Pinpoint the cell where the given text exists, returning its [X, Y] midpoint coordinate. 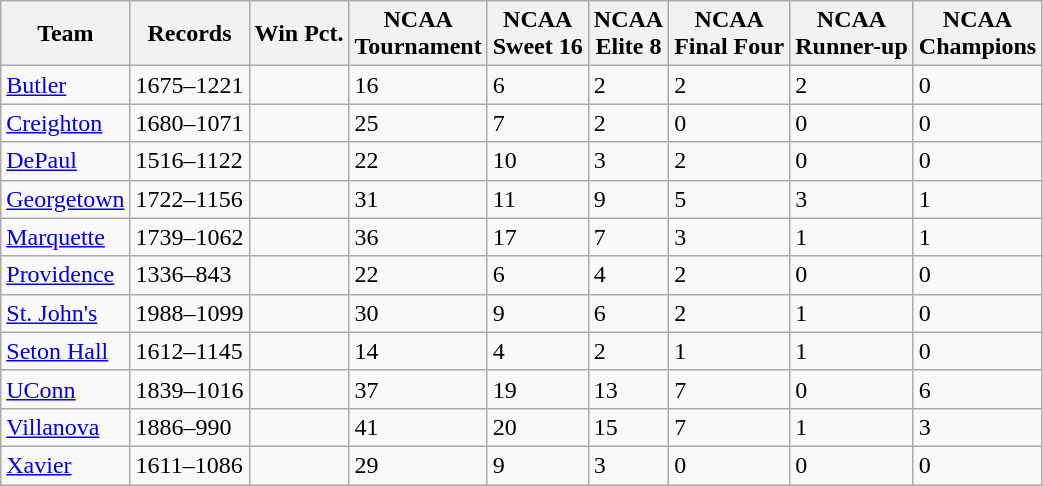
UConn [66, 389]
NCAA Tournament [418, 34]
DePaul [66, 161]
1680–1071 [190, 123]
Creighton [66, 123]
1516–1122 [190, 161]
NCAA Final Four [730, 34]
Villanova [66, 427]
10 [538, 161]
19 [538, 389]
15 [628, 427]
30 [418, 313]
16 [418, 85]
Team [66, 34]
1886–990 [190, 427]
1839–1016 [190, 389]
1612–1145 [190, 351]
Seton Hall [66, 351]
1722–1156 [190, 199]
1611–1086 [190, 465]
14 [418, 351]
29 [418, 465]
NCAA Champions [977, 34]
St. John's [66, 313]
11 [538, 199]
1988–1099 [190, 313]
Win Pct. [299, 34]
41 [418, 427]
Marquette [66, 237]
25 [418, 123]
20 [538, 427]
NCAA Sweet 16 [538, 34]
1336–843 [190, 275]
Providence [66, 275]
1675–1221 [190, 85]
NCAA Runner-up [852, 34]
Records [190, 34]
Butler [66, 85]
17 [538, 237]
Georgetown [66, 199]
13 [628, 389]
5 [730, 199]
36 [418, 237]
37 [418, 389]
1739–1062 [190, 237]
Xavier [66, 465]
31 [418, 199]
NCAA Elite 8 [628, 34]
